Search for the cell housing the specified text and yield its (X, Y) center coordinate. 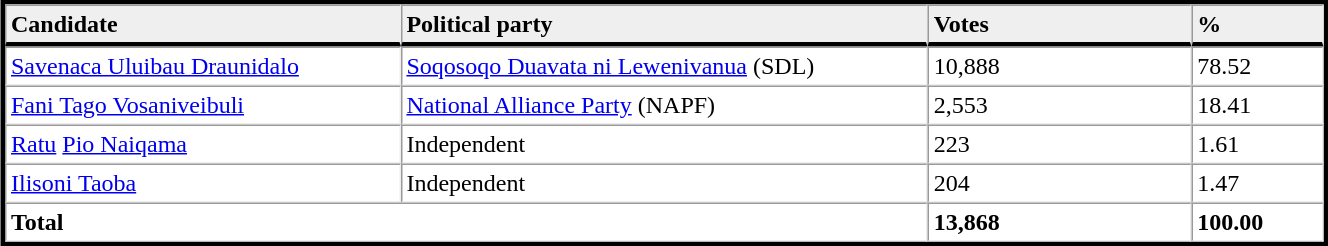
Candidate (202, 25)
10,888 (1060, 66)
Soqosoqo Duavata ni Lewenivanua (SDL) (664, 66)
223 (1060, 144)
13,868 (1060, 222)
2,553 (1060, 106)
Political party (664, 25)
1.61 (1257, 144)
204 (1060, 184)
Ilisoni Taoba (202, 184)
1.47 (1257, 184)
% (1257, 25)
Total (466, 222)
78.52 (1257, 66)
Savenaca Uluibau Draunidalo (202, 66)
100.00 (1257, 222)
National Alliance Party (NAPF) (664, 106)
Votes (1060, 25)
Fani Tago Vosaniveibuli (202, 106)
Ratu Pio Naiqama (202, 144)
18.41 (1257, 106)
